Find where the given text appears and provide that cell's center as (x, y) coordinate. 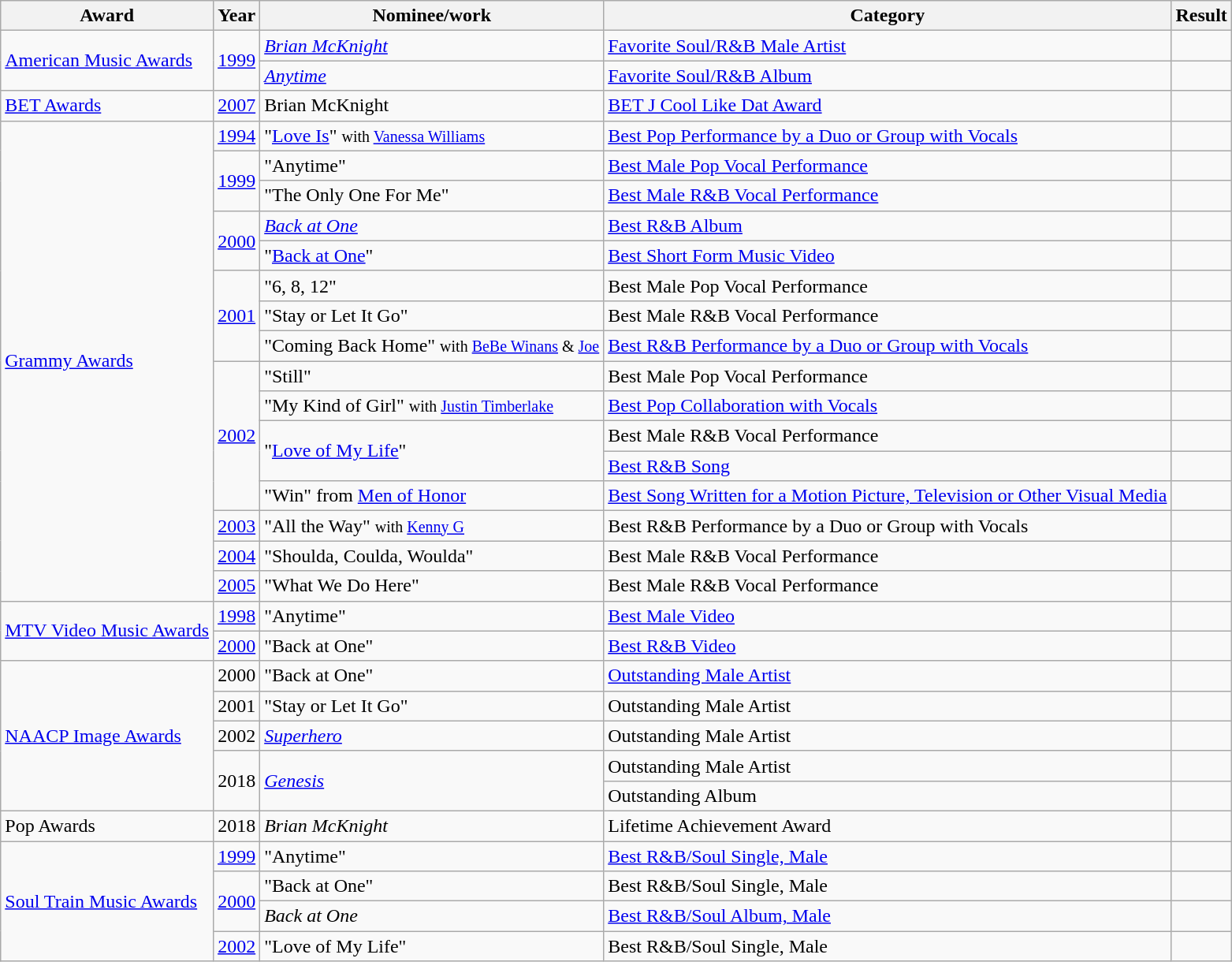
Best R&B Song (888, 466)
Year (236, 16)
Nominee/work (432, 16)
Best R&B Video (888, 646)
Outstanding Album (888, 796)
"Coming Back Home" with BeBe Winans & Joe (432, 345)
1994 (236, 136)
Favorite Soul/R&B Album (888, 76)
"What We Do Here" (432, 586)
Category (888, 16)
"Still" (432, 376)
"All the Way" with Kenny G (432, 526)
"6, 8, 12" (432, 285)
NAACP Image Awards (107, 736)
Superhero (432, 736)
2004 (236, 556)
Best Song Written for a Motion Picture, Television or Other Visual Media (888, 496)
Genesis (432, 781)
Result (1201, 16)
Grammy Awards (107, 361)
Best R&B Album (888, 226)
"The Only One For Me" (432, 196)
"Win" from Men of Honor (432, 496)
Best Male Video (888, 616)
MTV Video Music Awards (107, 631)
Anytime (432, 76)
Best R&B/Soul Album, Male (888, 916)
2003 (236, 526)
"Shoulda, Coulda, Woulda" (432, 556)
BET Awards (107, 106)
Award (107, 16)
2005 (236, 586)
Favorite Soul/R&B Male Artist (888, 46)
Best Pop Collaboration with Vocals (888, 406)
Best Pop Performance by a Duo or Group with Vocals (888, 136)
"Love Is" with Vanessa Williams (432, 136)
"My Kind of Girl" with Justin Timberlake (432, 406)
1998 (236, 616)
BET J Cool Like Dat Award (888, 106)
Best Short Form Music Video (888, 255)
Lifetime Achievement Award (888, 826)
2007 (236, 106)
Pop Awards (107, 826)
American Music Awards (107, 61)
Soul Train Music Awards (107, 900)
